Determine the [X, Y] coordinate at the center of the cell enclosing the given text.  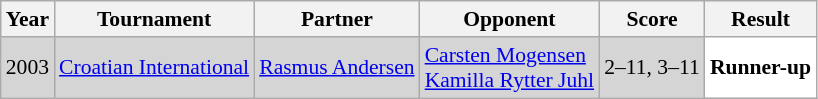
Score [652, 19]
Year [28, 19]
Result [760, 19]
Runner-up [760, 68]
2–11, 3–11 [652, 68]
Carsten Mogensen Kamilla Rytter Juhl [510, 68]
2003 [28, 68]
Croatian International [154, 68]
Rasmus Andersen [336, 68]
Opponent [510, 19]
Partner [336, 19]
Tournament [154, 19]
